Return the [x, y] coordinate for the center point of the cell that contains the specified text.  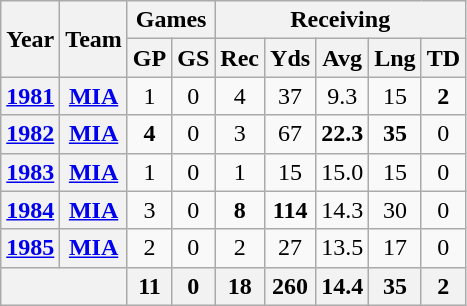
1984 [30, 210]
Year [30, 39]
9.3 [342, 96]
TD [443, 58]
13.5 [342, 248]
14.4 [342, 286]
GP [149, 58]
15.0 [342, 172]
1985 [30, 248]
Team [94, 39]
260 [290, 286]
Avg [342, 58]
1982 [30, 134]
17 [395, 248]
11 [149, 286]
27 [290, 248]
GS [194, 58]
Games [170, 20]
30 [395, 210]
14.3 [342, 210]
18 [240, 286]
Rec [240, 58]
67 [290, 134]
Yds [290, 58]
Receiving [340, 20]
1983 [30, 172]
114 [290, 210]
37 [290, 96]
Lng [395, 58]
1981 [30, 96]
22.3 [342, 134]
8 [240, 210]
